For the text-containing cell, return its midpoint in (X, Y) coordinate format. 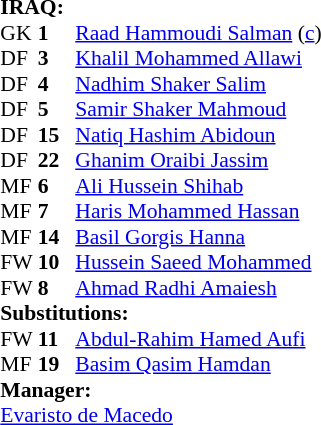
5 (57, 109)
Samir Shaker Mahmoud (198, 109)
8 (57, 288)
Natiq Hashim Abidoun (198, 135)
10 (57, 263)
6 (57, 186)
15 (57, 135)
Ahmad Radhi Amaiesh (198, 288)
Hussein Saeed Mohammed (198, 263)
Abdul-Rahim Hamed Aufi (198, 339)
7 (57, 211)
3 (57, 59)
Manager: (160, 390)
Ghanim Oraibi Jassim (198, 161)
Haris Mohammed Hassan (198, 211)
Ali Hussein Shihab (198, 186)
Substitutions: (160, 313)
11 (57, 339)
19 (57, 365)
22 (57, 161)
Raad Hammoudi Salman (c) (198, 33)
Basim Qasim Hamdan (198, 365)
Basil Gorgis Hanna (198, 237)
14 (57, 237)
Khalil Mohammed Allawi (198, 59)
GK (19, 33)
4 (57, 84)
Nadhim Shaker Salim (198, 84)
1 (57, 33)
